Extract the [x, y] coordinate from the center of the cell holding the provided text.  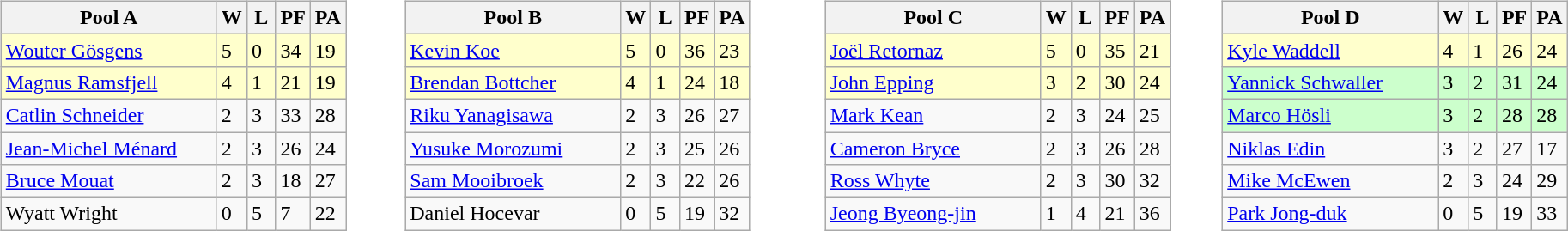
Pool B [514, 17]
34 [293, 50]
Kevin Koe [514, 50]
7 [293, 214]
Mike McEwen [1331, 181]
Park Jong-duk [1331, 214]
Jeong Byeong-jin [933, 214]
Pool A [108, 17]
Magnus Ramsfjell [108, 82]
John Epping [933, 82]
Bruce Mouat [108, 181]
Riku Yanagisawa [514, 115]
Cameron Bryce [933, 149]
Jean-Michel Ménard [108, 149]
Wyatt Wright [108, 214]
Marco Hösli [1331, 115]
Kyle Waddell [1331, 50]
Joël Retornaz [933, 50]
Daniel Hocevar [514, 214]
Catlin Schneider [108, 115]
29 [1549, 181]
17 [1549, 149]
Wouter Gösgens [108, 50]
Brendan Bottcher [514, 82]
Ross Whyte [933, 181]
Niklas Edin [1331, 149]
23 [732, 50]
Sam Mooibroek [514, 181]
Pool C [933, 17]
35 [1117, 50]
31 [1514, 82]
Mark Kean [933, 115]
Pool D [1331, 17]
Yusuke Morozumi [514, 149]
Yannick Schwaller [1331, 82]
